Provide the [x, y] coordinate of the cell's center where the given text is located.  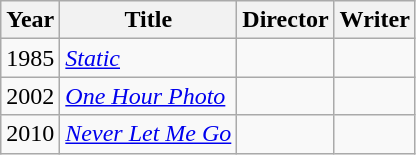
Never Let Me Go [148, 134]
Title [148, 20]
Year [30, 20]
Writer [374, 20]
2002 [30, 96]
2010 [30, 134]
One Hour Photo [148, 96]
Director [286, 20]
Static [148, 58]
1985 [30, 58]
